Search for the cell housing the specified text and yield its [x, y] center coordinate. 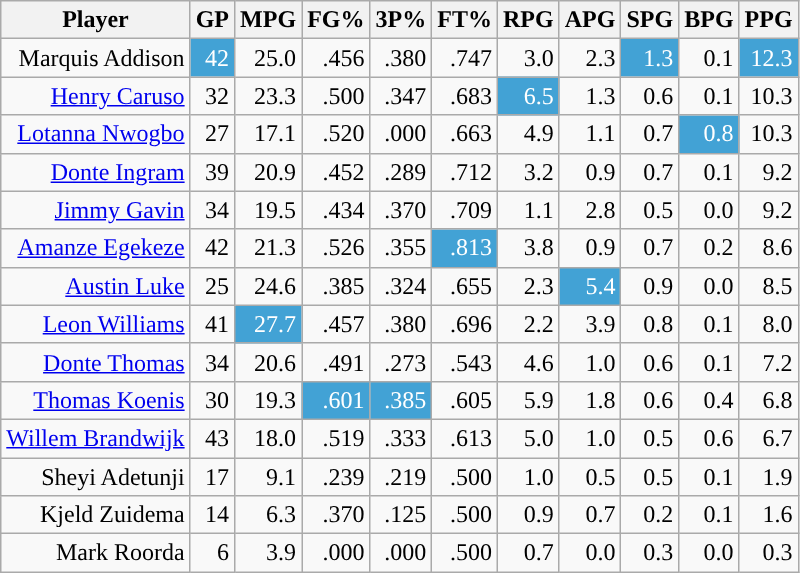
MPG [268, 20]
0.4 [709, 400]
.347 [401, 96]
.457 [336, 324]
.712 [465, 172]
.519 [336, 438]
25.0 [268, 58]
27.7 [268, 324]
Sheyi Adetunji [96, 477]
SPG [650, 20]
.605 [465, 400]
.709 [465, 210]
Leon Williams [96, 324]
5.0 [528, 438]
Lotanna Nwogbo [96, 134]
RPG [528, 20]
Player [96, 20]
FG% [336, 20]
17 [212, 477]
6.5 [528, 96]
.601 [336, 400]
Kjeld Zuidema [96, 515]
.663 [465, 134]
BPG [709, 20]
32 [212, 96]
19.3 [268, 400]
2.8 [590, 210]
6.8 [768, 400]
17.1 [268, 134]
6 [212, 553]
25 [212, 286]
FT% [465, 20]
Jimmy Gavin [96, 210]
7.2 [768, 362]
9.1 [268, 477]
Marquis Addison [96, 58]
.219 [401, 477]
.491 [336, 362]
20.6 [268, 362]
.655 [465, 286]
4.9 [528, 134]
12.3 [768, 58]
.273 [401, 362]
8.6 [768, 248]
Henry Caruso [96, 96]
.683 [465, 96]
6.7 [768, 438]
24.6 [268, 286]
1.8 [590, 400]
Donte Thomas [96, 362]
39 [212, 172]
3.8 [528, 248]
14 [212, 515]
20.9 [268, 172]
.452 [336, 172]
30 [212, 400]
Donte Ingram [96, 172]
5.4 [590, 286]
.543 [465, 362]
8.0 [768, 324]
APG [590, 20]
.813 [465, 248]
5.9 [528, 400]
.289 [401, 172]
Amanze Egekeze [96, 248]
.355 [401, 248]
Willem Brandwijk [96, 438]
.613 [465, 438]
.520 [336, 134]
18.0 [268, 438]
.456 [336, 58]
.526 [336, 248]
Mark Roorda [96, 553]
3.2 [528, 172]
8.5 [768, 286]
27 [212, 134]
PPG [768, 20]
23.3 [268, 96]
.696 [465, 324]
GP [212, 20]
1.9 [768, 477]
4.6 [528, 362]
43 [212, 438]
Austin Luke [96, 286]
1.6 [768, 515]
19.5 [268, 210]
.125 [401, 515]
2.2 [528, 324]
3.0 [528, 58]
3P% [401, 20]
Thomas Koenis [96, 400]
.324 [401, 286]
6.3 [268, 515]
.333 [401, 438]
.434 [336, 210]
21.3 [268, 248]
.747 [465, 58]
41 [212, 324]
.239 [336, 477]
